Provide the (x, y) coordinate of the cell's center where the given text is located.  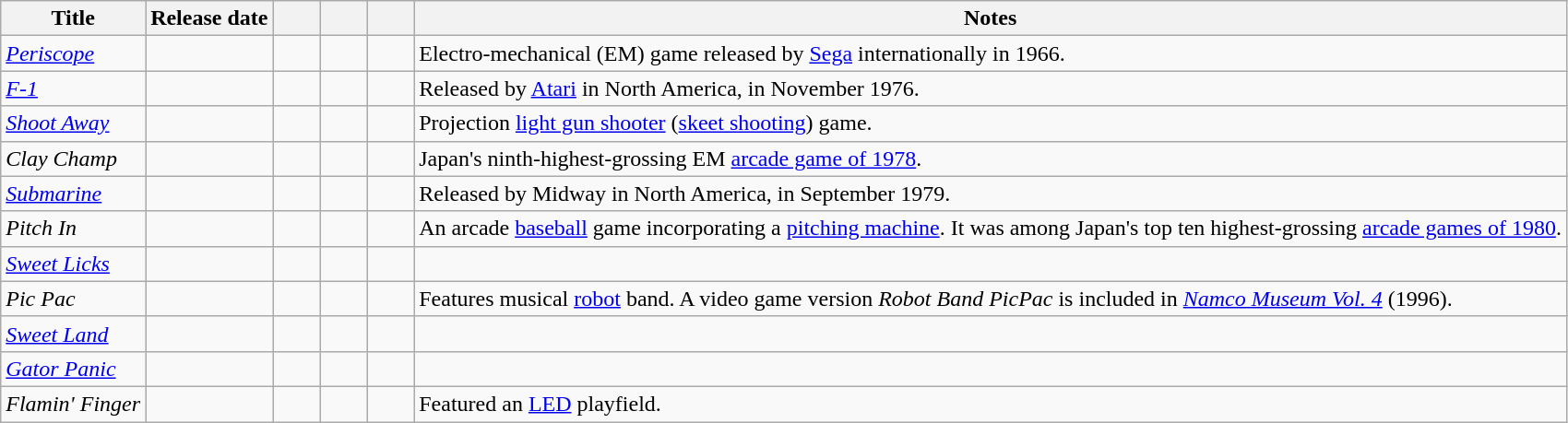
Sweet Land (74, 334)
Features musical robot band. A video game version Robot Band PicPac is included in Namco Museum Vol. 4 (1996). (991, 299)
Pic Pac (74, 299)
An arcade baseball game incorporating a pitching machine. It was among Japan's top ten highest-grossing arcade games of 1980. (991, 229)
Featured an LED playfield. (991, 404)
Notes (991, 18)
Periscope (74, 53)
Shoot Away (74, 123)
Released by Atari in North America, in November 1976. (991, 88)
Released by Midway in North America, in September 1979. (991, 194)
Electro-mechanical (EM) game released by Sega internationally in 1966. (991, 53)
Gator Panic (74, 369)
Japan's ninth-highest-grossing EM arcade game of 1978. (991, 159)
Flamin' Finger (74, 404)
Projection light gun shooter (skeet shooting) game. (991, 123)
Sweet Licks (74, 264)
Pitch In (74, 229)
Submarine (74, 194)
Clay Champ (74, 159)
Release date (209, 18)
Title (74, 18)
F-1 (74, 88)
